Pinpoint the cell where the given text exists, returning its [x, y] midpoint coordinate. 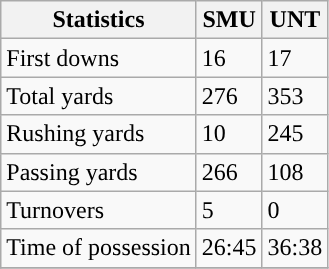
36:38 [295, 248]
UNT [295, 20]
17 [295, 58]
Total yards [99, 96]
5 [229, 210]
26:45 [229, 248]
108 [295, 172]
276 [229, 96]
First downs [99, 58]
266 [229, 172]
Time of possession [99, 248]
Rushing yards [99, 134]
16 [229, 58]
0 [295, 210]
Turnovers [99, 210]
Passing yards [99, 172]
353 [295, 96]
Statistics [99, 20]
245 [295, 134]
SMU [229, 20]
10 [229, 134]
